Detect which cell encompasses the target text, then output its (x, y) center coordinate. 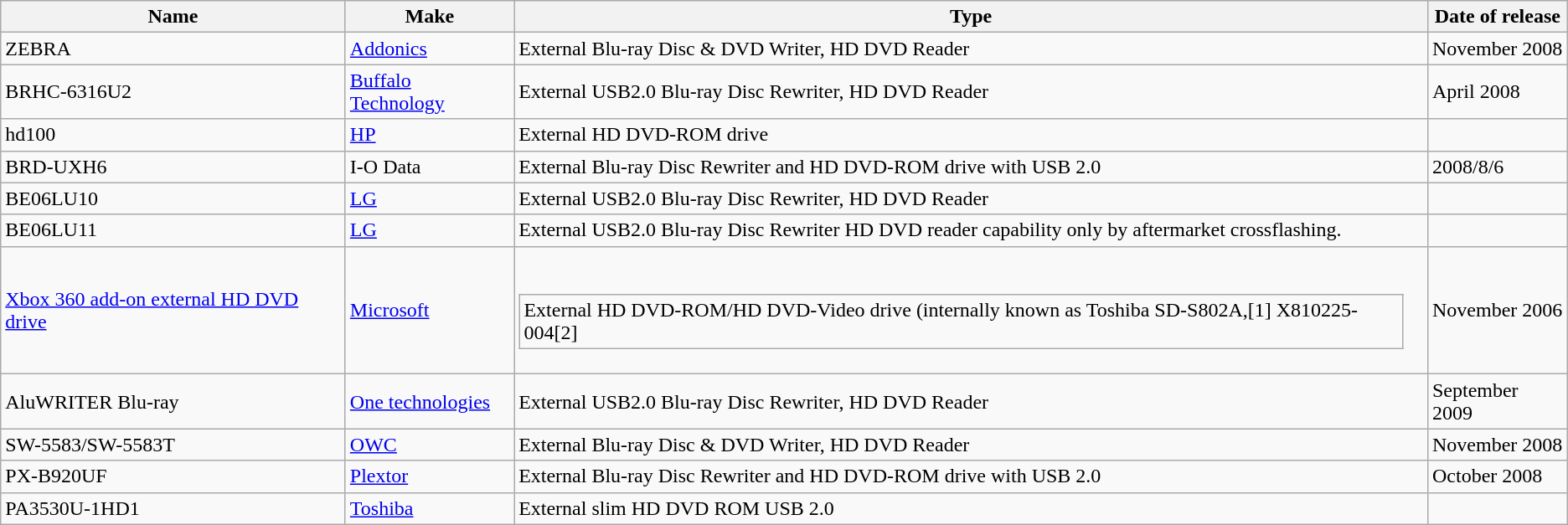
November 2006 (1498, 310)
SW-5583/SW-5583T (173, 445)
I-O Data (429, 167)
Plextor (429, 476)
One technologies (429, 402)
April 2008 (1498, 92)
Microsoft (429, 310)
October 2008 (1498, 476)
Date of release (1498, 17)
Xbox 360 add-on external HD DVD drive (173, 310)
BRD-UXH6 (173, 167)
HP (429, 135)
2008/8/6 (1498, 167)
Buffalo Technology (429, 92)
Make (429, 17)
OWC (429, 445)
Name (173, 17)
PA3530U-1HD1 (173, 508)
PX-B920UF (173, 476)
External slim HD DVD ROM USB 2.0 (972, 508)
BRHC-6316U2 (173, 92)
BE06LU10 (173, 198)
BE06LU11 (173, 230)
External USB2.0 Blu-ray Disc Rewriter HD DVD reader capability only by aftermarket crossflashing. (972, 230)
Type (972, 17)
hd100 (173, 135)
Toshiba (429, 508)
External HD DVD-ROM drive (972, 135)
ZEBRA (173, 49)
Addonics (429, 49)
September 2009 (1498, 402)
AluWRITER Blu-ray (173, 402)
